Locate the cell with the specified text and output its (X, Y) center coordinate. 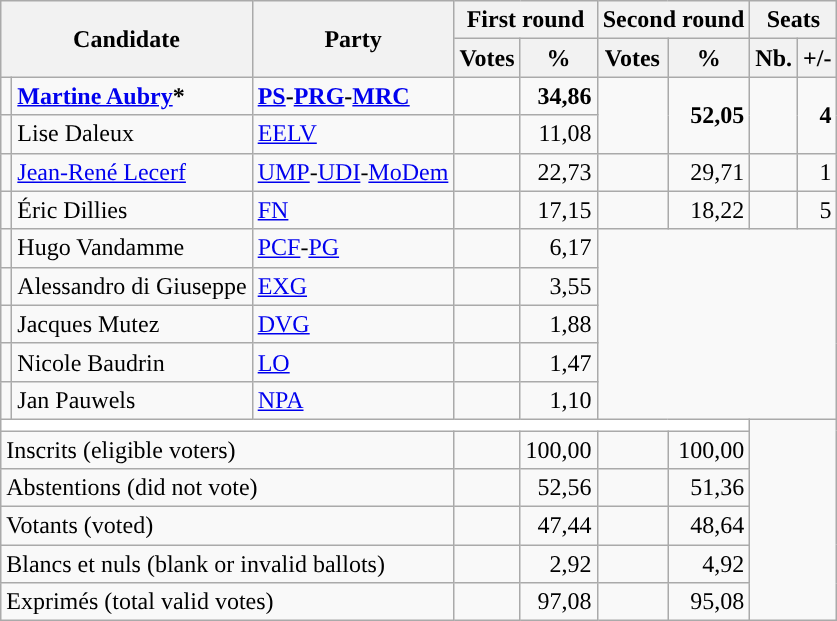
EELV (353, 134)
Inscrits (eligible voters) (228, 449)
Hugo Vandamme (132, 248)
1,47 (558, 362)
Nicole Baudrin (132, 362)
1,10 (558, 400)
22,73 (558, 172)
Éric Dillies (132, 210)
Party (353, 39)
52,56 (558, 488)
PS-PRG-MRC (353, 96)
Jean-René Lecerf (132, 172)
Abstentions (did not vote) (228, 488)
PCF-PG (353, 248)
EXG (353, 286)
Blancs et nuls (blank or invalid ballots) (228, 564)
17,15 (558, 210)
6,17 (558, 248)
NPA (353, 400)
48,64 (709, 526)
Jan Pauwels (132, 400)
11,08 (558, 134)
Lise Daleux (132, 134)
Jacques Mutez (132, 324)
52,05 (709, 115)
3,55 (558, 286)
2,92 (558, 564)
1 (818, 172)
DVG (353, 324)
Nb. (774, 58)
4 (818, 115)
95,08 (709, 602)
4,92 (709, 564)
First round (526, 20)
Second round (674, 20)
97,08 (558, 602)
5 (818, 210)
51,36 (709, 488)
Exprimés (total valid votes) (228, 602)
Votants (voted) (228, 526)
Alessandro di Giuseppe (132, 286)
18,22 (709, 210)
47,44 (558, 526)
Martine Aubry* (132, 96)
34,86 (558, 96)
Seats (794, 20)
1,88 (558, 324)
LO (353, 362)
29,71 (709, 172)
+/- (818, 58)
FN (353, 210)
UMP-UDI-MoDem (353, 172)
Candidate (126, 39)
